Locate the cell with the specified text and output its [X, Y] center coordinate. 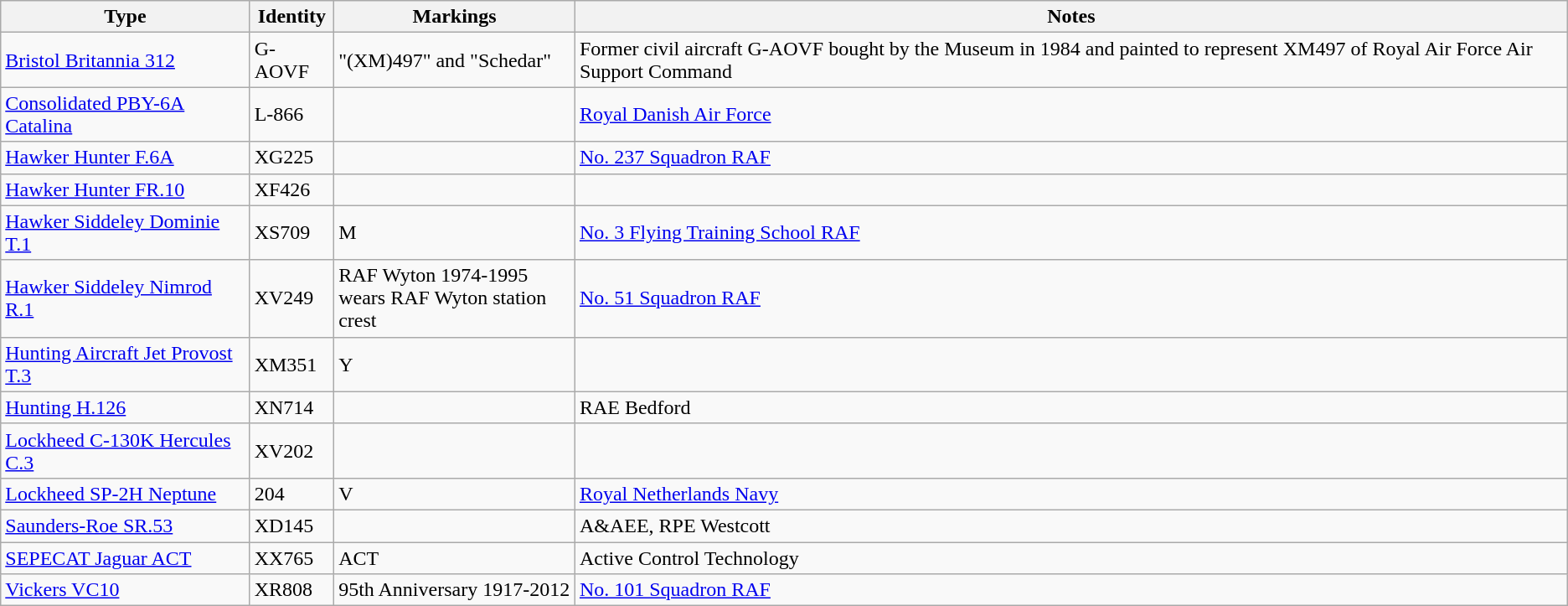
RAF Wyton 1974-1995wears RAF Wyton station crest [455, 298]
XN714 [291, 407]
No. 101 Squadron RAF [1070, 590]
Consolidated PBY-6A Catalina [126, 114]
XF426 [291, 189]
Bristol Britannia 312 [126, 60]
204 [291, 494]
Hawker Hunter FR.10 [126, 189]
"(XM)497" and "Schedar" [455, 60]
Y [455, 364]
Lockheed SP-2H Neptune [126, 494]
Hawker Hunter F.6A [126, 158]
M [455, 233]
G-AOVF [291, 60]
Royal Netherlands Navy [1070, 494]
XS709 [291, 233]
Hunting Aircraft Jet Provost T.3 [126, 364]
XM351 [291, 364]
Identity [291, 17]
95th Anniversary 1917-2012 [455, 590]
XV249 [291, 298]
Vickers VC10 [126, 590]
Hawker Siddeley Dominie T.1 [126, 233]
Active Control Technology [1070, 557]
No. 3 Flying Training School RAF [1070, 233]
L-866 [291, 114]
Type [126, 17]
Saunders-Roe SR.53 [126, 526]
SEPECAT Jaguar ACT [126, 557]
Hunting H.126 [126, 407]
Markings [455, 17]
ACT [455, 557]
A&AEE, RPE Westcott [1070, 526]
XG225 [291, 158]
Lockheed C-130K Hercules C.3 [126, 451]
RAE Bedford [1070, 407]
Former civil aircraft G-AOVF bought by the Museum in 1984 and painted to represent XM497 of Royal Air Force Air Support Command [1070, 60]
XD145 [291, 526]
No. 237 Squadron RAF [1070, 158]
No. 51 Squadron RAF [1070, 298]
Royal Danish Air Force [1070, 114]
V [455, 494]
XX765 [291, 557]
Hawker Siddeley Nimrod R.1 [126, 298]
XV202 [291, 451]
Notes [1070, 17]
XR808 [291, 590]
